Find where the given text appears and provide that cell's center as (x, y) coordinate. 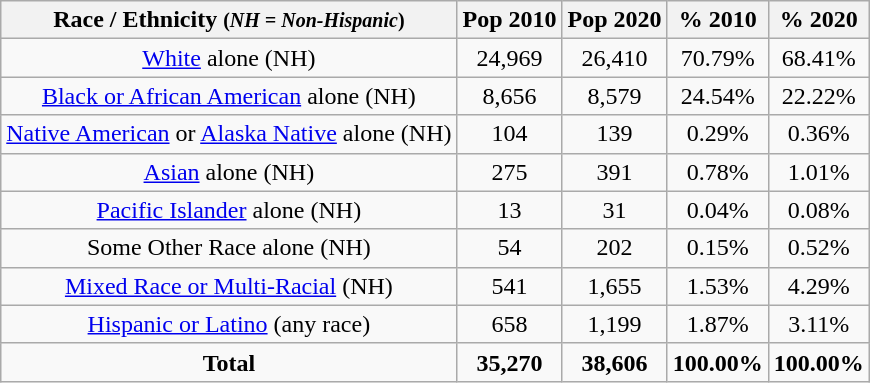
Total (229, 362)
0.08% (818, 210)
0.04% (718, 210)
22.22% (818, 96)
0.15% (718, 248)
1,655 (614, 286)
70.79% (718, 58)
4.29% (818, 286)
13 (510, 210)
26,410 (614, 58)
541 (510, 286)
275 (510, 172)
Some Other Race alone (NH) (229, 248)
White alone (NH) (229, 58)
31 (614, 210)
658 (510, 324)
68.41% (818, 58)
Native American or Alaska Native alone (NH) (229, 134)
0.78% (718, 172)
54 (510, 248)
1,199 (614, 324)
391 (614, 172)
0.29% (718, 134)
104 (510, 134)
1.53% (718, 286)
Hispanic or Latino (any race) (229, 324)
Asian alone (NH) (229, 172)
24.54% (718, 96)
139 (614, 134)
% 2010 (718, 20)
8,656 (510, 96)
202 (614, 248)
Mixed Race or Multi-Racial (NH) (229, 286)
1.87% (718, 324)
35,270 (510, 362)
38,606 (614, 362)
24,969 (510, 58)
Pop 2010 (510, 20)
% 2020 (818, 20)
Race / Ethnicity (NH = Non-Hispanic) (229, 20)
1.01% (818, 172)
0.36% (818, 134)
0.52% (818, 248)
Pacific Islander alone (NH) (229, 210)
8,579 (614, 96)
3.11% (818, 324)
Black or African American alone (NH) (229, 96)
Pop 2020 (614, 20)
